Extract the (x, y) coordinate from the center of the cell holding the provided text.  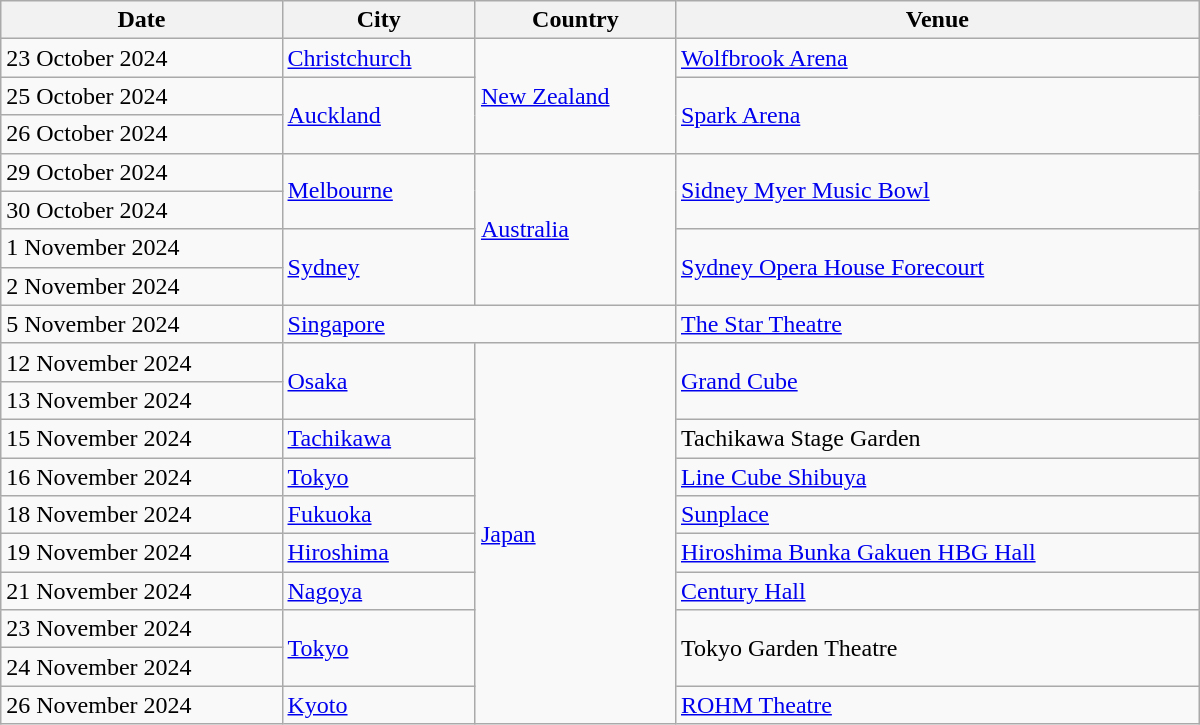
Singapore (478, 324)
25 October 2024 (142, 96)
Tokyo Garden Theatre (937, 648)
Grand Cube (937, 381)
Japan (575, 534)
Sidney Myer Music Bowl (937, 191)
The Star Theatre (937, 324)
Christchurch (378, 58)
Spark Arena (937, 115)
23 November 2024 (142, 629)
Osaka (378, 381)
Sydney (378, 267)
30 October 2024 (142, 210)
Sydney Opera House Forecourt (937, 267)
Venue (937, 20)
Australia (575, 229)
16 November 2024 (142, 477)
2 November 2024 (142, 286)
19 November 2024 (142, 553)
Hiroshima (378, 553)
Country (575, 20)
26 November 2024 (142, 705)
Tachikawa Stage Garden (937, 438)
15 November 2024 (142, 438)
Wolfbrook Arena (937, 58)
Century Hall (937, 591)
24 November 2024 (142, 667)
Nagoya (378, 591)
Line Cube Shibuya (937, 477)
18 November 2024 (142, 515)
Melbourne (378, 191)
23 October 2024 (142, 58)
New Zealand (575, 96)
1 November 2024 (142, 248)
City (378, 20)
Kyoto (378, 705)
21 November 2024 (142, 591)
Sunplace (937, 515)
Auckland (378, 115)
Tachikawa (378, 438)
Date (142, 20)
29 October 2024 (142, 172)
26 October 2024 (142, 134)
12 November 2024 (142, 362)
5 November 2024 (142, 324)
Hiroshima Bunka Gakuen HBG Hall (937, 553)
13 November 2024 (142, 400)
Fukuoka (378, 515)
ROHM Theatre (937, 705)
